Search for the cell housing the specified text and yield its (X, Y) center coordinate. 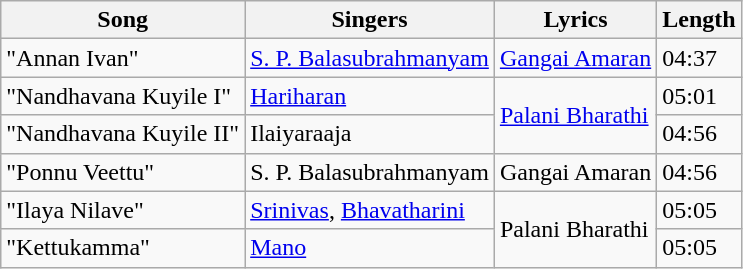
Srinivas, Bhavatharini (370, 210)
Ilaiyaraaja (370, 134)
"Kettukamma" (123, 248)
Song (123, 20)
"Ponnu Veettu" (123, 172)
Length (699, 20)
"Ilaya Nilave" (123, 210)
Hariharan (370, 96)
Singers (370, 20)
"Nandhavana Kuyile II" (123, 134)
04:37 (699, 58)
05:01 (699, 96)
Lyrics (575, 20)
"Nandhavana Kuyile I" (123, 96)
Mano (370, 248)
"Annan Ivan" (123, 58)
